Provide the [X, Y] coordinate of the cell's center where the given text is located.  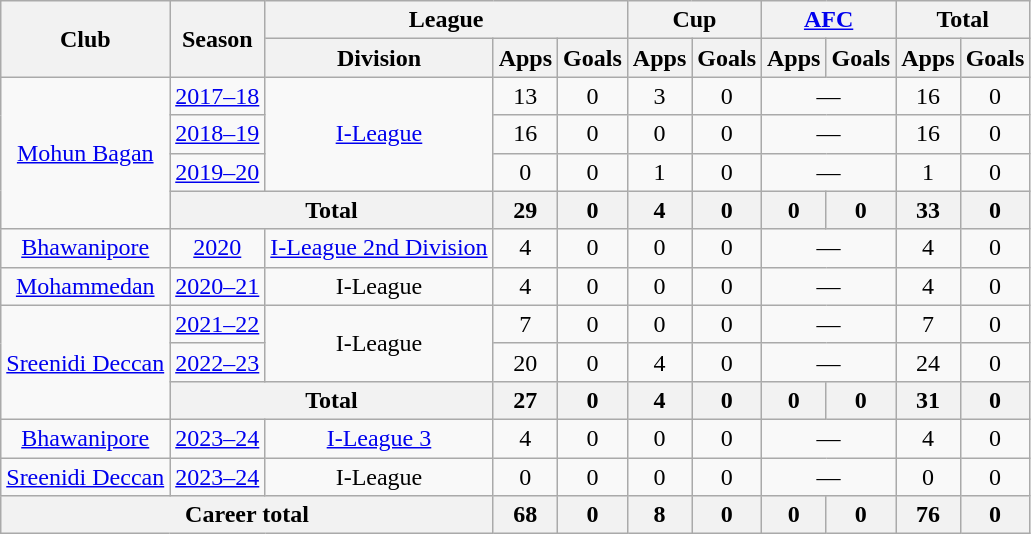
Mohun Bagan [86, 153]
29 [525, 210]
I-League 2nd Division [379, 248]
20 [525, 362]
24 [928, 362]
2020–21 [218, 286]
2020 [218, 248]
Season [218, 39]
2018–19 [218, 134]
68 [525, 515]
2019–20 [218, 172]
Cup [694, 20]
2017–18 [218, 96]
Club [86, 39]
League [446, 20]
2021–22 [218, 324]
I-League 3 [379, 438]
31 [928, 400]
2022–23 [218, 362]
33 [928, 210]
Mohammedan [86, 286]
Career total [247, 515]
76 [928, 515]
AFC [829, 20]
27 [525, 400]
3 [659, 96]
8 [659, 515]
13 [525, 96]
Division [379, 58]
